Search for the cell housing the specified text and yield its [x, y] center coordinate. 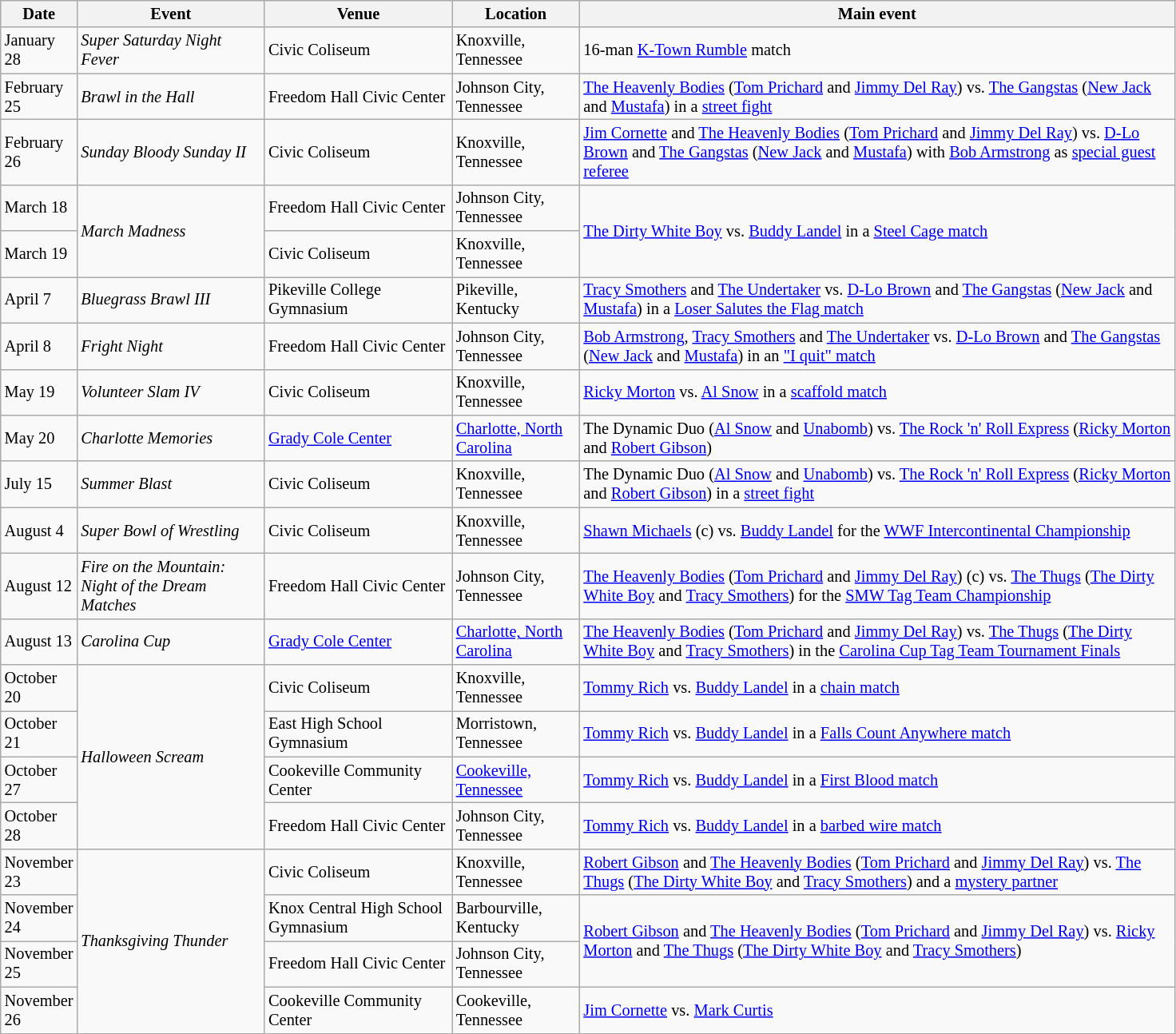
July 15 [39, 484]
August 12 [39, 586]
November 25 [39, 964]
Tommy Rich vs. Buddy Landel in a First Blood match [877, 780]
Tommy Rich vs. Buddy Landel in a chain match [877, 688]
The Dynamic Duo (Al Snow and Unabomb) vs. The Rock 'n' Roll Express (Ricky Morton and Robert Gibson) in a street fight [877, 484]
Sunday Bloody Sunday II [171, 152]
January 28 [39, 50]
Fire on the Mountain: Night of the Dream Matches [171, 586]
Fright Night [171, 346]
October 20 [39, 688]
Shawn Michaels (c) vs. Buddy Landel for the WWF Intercontinental Championship [877, 531]
The Dirty White Boy vs. Buddy Landel in a Steel Cage match [877, 230]
March Madness [171, 230]
Date [39, 14]
Morristown, Tennessee [516, 734]
Venue [358, 14]
April 7 [39, 300]
August 4 [39, 531]
February 26 [39, 152]
The Heavenly Bodies (Tom Prichard and Jimmy Del Ray) vs. The Gangstas (New Jack and Mustafa) in a street fight [877, 97]
November 23 [39, 872]
Bluegrass Brawl III [171, 300]
April 8 [39, 346]
October 28 [39, 825]
Event [171, 14]
Barbourville, Kentucky [516, 918]
Brawl in the Hall [171, 97]
Summer Blast [171, 484]
Charlotte Memories [171, 438]
Pikeville, Kentucky [516, 300]
October 27 [39, 780]
The Dynamic Duo (Al Snow and Unabomb) vs. The Rock 'n' Roll Express (Ricky Morton and Robert Gibson) [877, 438]
Super Saturday Night Fever [171, 50]
Pikeville College Gymnasium [358, 300]
16-man K-Town Rumble match [877, 50]
East High School Gymnasium [358, 734]
Robert Gibson and The Heavenly Bodies (Tom Prichard and Jimmy Del Ray) vs. The Thugs (The Dirty White Boy and Tracy Smothers) and a mystery partner [877, 872]
Super Bowl of Wrestling [171, 531]
Knox Central High School Gymnasium [358, 918]
Ricky Morton vs. Al Snow in a scaffold match [877, 392]
Thanksgiving Thunder [171, 941]
May 20 [39, 438]
October 21 [39, 734]
March 19 [39, 254]
Tommy Rich vs. Buddy Landel in a Falls Count Anywhere match [877, 734]
November 26 [39, 1010]
November 24 [39, 918]
Jim Cornette vs. Mark Curtis [877, 1010]
Halloween Scream [171, 758]
Volunteer Slam IV [171, 392]
August 13 [39, 642]
March 18 [39, 208]
Tracy Smothers and The Undertaker vs. D-Lo Brown and The Gangstas (New Jack and Mustafa) in a Loser Salutes the Flag match [877, 300]
Robert Gibson and The Heavenly Bodies (Tom Prichard and Jimmy Del Ray) vs. Ricky Morton and The Thugs (The Dirty White Boy and Tracy Smothers) [877, 941]
Bob Armstrong, Tracy Smothers and The Undertaker vs. D-Lo Brown and The Gangstas (New Jack and Mustafa) in an "I quit" match [877, 346]
Carolina Cup [171, 642]
Location [516, 14]
May 19 [39, 392]
Main event [877, 14]
Tommy Rich vs. Buddy Landel in a barbed wire match [877, 825]
The Heavenly Bodies (Tom Prichard and Jimmy Del Ray) (c) vs. The Thugs (The Dirty White Boy and Tracy Smothers) for the SMW Tag Team Championship [877, 586]
February 25 [39, 97]
